Pinpoint the cell where the given text exists, returning its [x, y] midpoint coordinate. 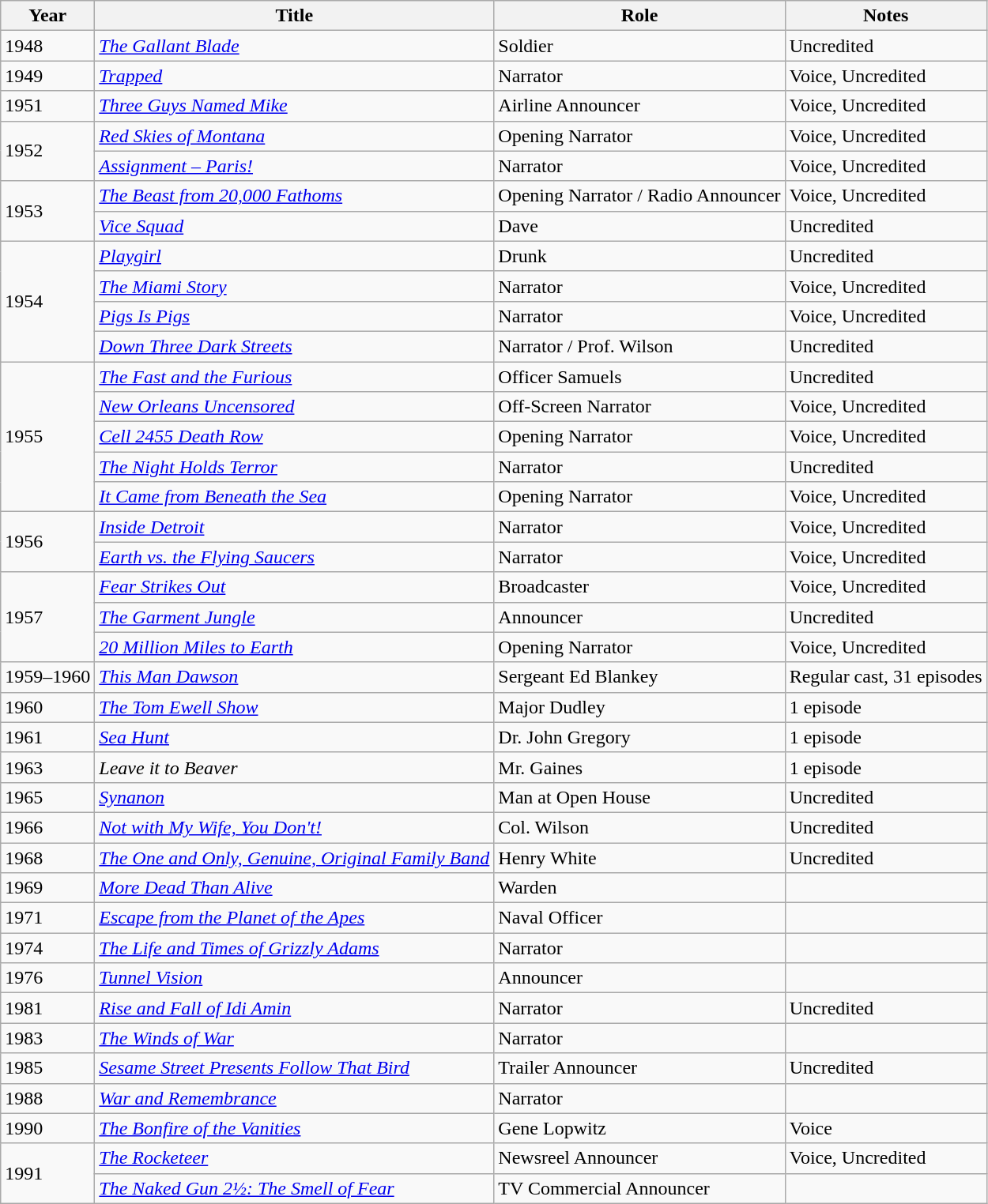
Role [639, 16]
Man at Open House [639, 797]
Soldier [639, 46]
The Beast from 20,000 Fathoms [294, 196]
20 Million Miles to Earth [294, 647]
Synanon [294, 797]
1948 [47, 46]
Three Guys Named Mike [294, 106]
1956 [47, 542]
Cell 2455 Death Row [294, 437]
The Miami Story [294, 286]
The Naked Gun 2½: The Smell of Fear [294, 1188]
The One and Only, Genuine, Original Family Band [294, 857]
The Garment Jungle [294, 617]
Airline Announcer [639, 106]
Major Dudley [639, 707]
1990 [47, 1128]
1952 [47, 151]
1971 [47, 918]
Officer Samuels [639, 377]
1981 [47, 1008]
1988 [47, 1098]
Pigs Is Pigs [294, 316]
Year [47, 16]
More Dead Than Alive [294, 888]
Gene Lopwitz [639, 1128]
Voice [885, 1128]
War and Remembrance [294, 1098]
1985 [47, 1068]
Opening Narrator / Radio Announcer [639, 196]
Col. Wilson [639, 827]
Dr. John Gregory [639, 737]
Rise and Fall of Idi Amin [294, 1008]
1991 [47, 1173]
It Came from Beneath the Sea [294, 497]
This Man Dawson [294, 677]
The Gallant Blade [294, 46]
Title [294, 16]
Not with My Wife, You Don't! [294, 827]
1983 [47, 1038]
The Night Holds Terror [294, 467]
1959–1960 [47, 677]
1953 [47, 211]
Earth vs. the Flying Saucers [294, 557]
Sea Hunt [294, 737]
Sergeant Ed Blankey [639, 677]
Trailer Announcer [639, 1068]
Playgirl [294, 256]
Red Skies of Montana [294, 136]
Notes [885, 16]
Henry White [639, 857]
Fear Strikes Out [294, 587]
Drunk [639, 256]
Vice Squad [294, 226]
The Life and Times of Grizzly Adams [294, 948]
Mr. Gaines [639, 767]
1963 [47, 767]
Trapped [294, 76]
1966 [47, 827]
1976 [47, 978]
1957 [47, 617]
Warden [639, 888]
The Tom Ewell Show [294, 707]
Assignment – Paris! [294, 166]
Broadcaster [639, 587]
1974 [47, 948]
The Bonfire of the Vanities [294, 1128]
1951 [47, 106]
1961 [47, 737]
1954 [47, 301]
Sesame Street Presents Follow That Bird [294, 1068]
New Orleans Uncensored [294, 407]
The Winds of War [294, 1038]
1965 [47, 797]
1969 [47, 888]
Dave [639, 226]
1968 [47, 857]
Regular cast, 31 episodes [885, 677]
1960 [47, 707]
Narrator / Prof. Wilson [639, 346]
1955 [47, 437]
Escape from the Planet of the Apes [294, 918]
The Rocketeer [294, 1158]
Down Three Dark Streets [294, 346]
1949 [47, 76]
Newsreel Announcer [639, 1158]
Naval Officer [639, 918]
TV Commercial Announcer [639, 1188]
The Fast and the Furious [294, 377]
Inside Detroit [294, 527]
Off-Screen Narrator [639, 407]
Tunnel Vision [294, 978]
Leave it to Beaver [294, 767]
